Determine the (x, y) coordinate at the center of the cell enclosing the given text.  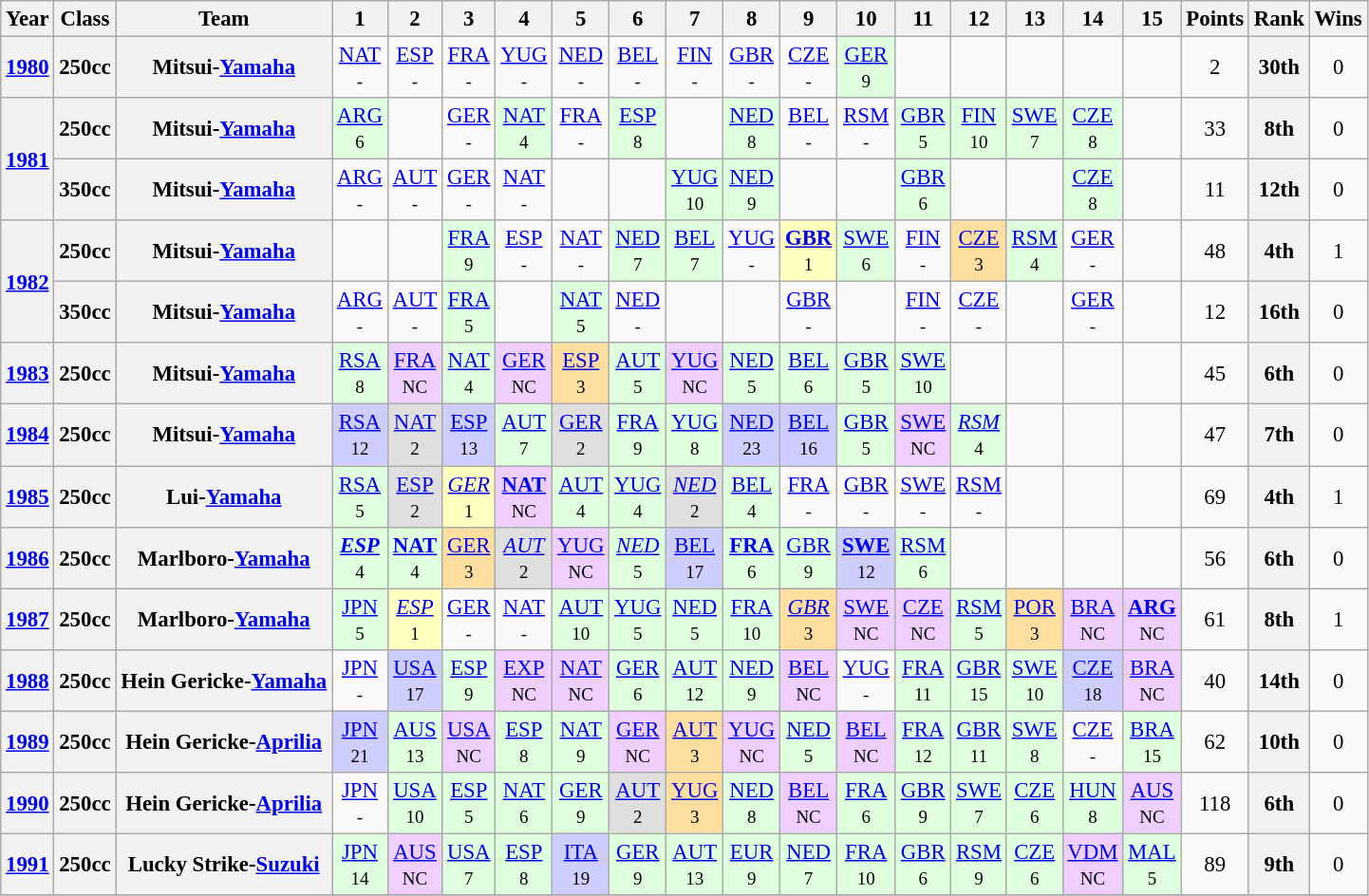
JPN21 (361, 742)
MAL5 (1153, 864)
ESP3 (581, 374)
NAT5 (581, 313)
Team (224, 19)
EXPNC (524, 680)
RSA12 (361, 435)
10th (1279, 742)
SWE12 (866, 558)
AUT7 (524, 435)
NED23 (752, 435)
ESP1 (414, 619)
GBR15 (980, 680)
AUT5 (638, 374)
RSM6 (923, 558)
AUT12 (695, 680)
BEL7 (695, 251)
ESP2 (414, 497)
CZENC (923, 619)
1984 (28, 435)
AUT3 (695, 742)
Lucky Strike-Suzuki (224, 864)
9th (1279, 864)
BEL16 (809, 435)
JPN14 (361, 864)
1989 (28, 742)
30th (1279, 68)
45 (1215, 374)
15 (1153, 19)
GER6 (638, 680)
1982 (28, 281)
RSA5 (361, 497)
1987 (28, 619)
7 (695, 19)
USA17 (414, 680)
BEL6 (809, 374)
48 (1215, 251)
Rank (1279, 19)
VDMNC (1093, 864)
89 (1215, 864)
40 (1215, 680)
GER1 (469, 497)
7th (1279, 435)
Points (1215, 19)
AUS13 (414, 742)
1983 (28, 374)
YUG3 (695, 803)
NAT2 (414, 435)
118 (1215, 803)
GBR3 (809, 619)
1988 (28, 680)
ESP13 (469, 435)
NAT9 (581, 742)
69 (1215, 497)
HUN8 (1093, 803)
ESP5 (469, 803)
6 (638, 19)
USA7 (469, 864)
NED2 (695, 497)
1986 (28, 558)
GBR11 (980, 742)
FRANC (414, 374)
14th (1279, 680)
62 (1215, 742)
1981 (28, 159)
SWE- (923, 497)
BEL17 (695, 558)
5 (581, 19)
YUG4 (638, 497)
BEL4 (752, 497)
12th (1279, 190)
61 (1215, 619)
ESP9 (469, 680)
BRA15 (1153, 742)
FIN10 (980, 129)
ARG6 (361, 129)
ARGNC (1153, 619)
GBR1 (809, 251)
YUG10 (695, 190)
13 (1035, 19)
GER2 (581, 435)
16th (1279, 313)
CZE3 (980, 251)
8 (752, 19)
Year (28, 19)
Class (85, 19)
FRA12 (923, 742)
3 (469, 19)
FRA5 (469, 313)
Hein Gericke-Yamaha (224, 680)
ESP4 (361, 558)
47 (1215, 435)
9 (809, 19)
RSA8 (361, 374)
USANC (469, 742)
AUT10 (581, 619)
ITA19 (581, 864)
GER3 (469, 558)
AUT13 (695, 864)
YUG8 (695, 435)
Lui-Yamaha (224, 497)
NAT6 (524, 803)
EUR9 (752, 864)
1985 (28, 497)
AUT4 (581, 497)
10 (866, 19)
1980 (28, 68)
Wins (1339, 19)
SWE6 (866, 251)
RSM9 (980, 864)
RSM5 (980, 619)
SWE8 (1035, 742)
4 (524, 19)
CZE18 (1093, 680)
FRA11 (923, 680)
1991 (28, 864)
JPN5 (361, 619)
14 (1093, 19)
33 (1215, 129)
1990 (28, 803)
YUG5 (638, 619)
POR3 (1035, 619)
USA10 (414, 803)
56 (1215, 558)
